Return the [x, y] coordinate for the center point of the cell that contains the specified text.  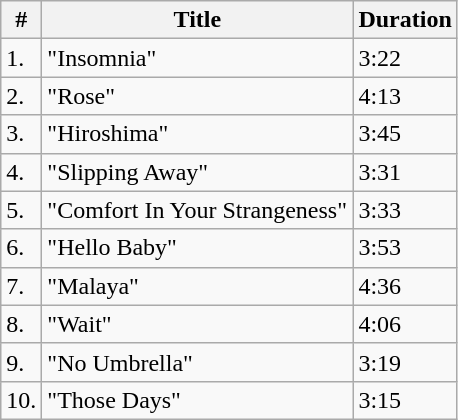
2. [22, 96]
4:36 [405, 286]
3:15 [405, 400]
Duration [405, 20]
"Slipping Away" [198, 172]
1. [22, 58]
6. [22, 248]
4:06 [405, 324]
Title [198, 20]
4. [22, 172]
3:19 [405, 362]
"Hello Baby" [198, 248]
"Rose" [198, 96]
"Malaya" [198, 286]
3:31 [405, 172]
3:22 [405, 58]
4:13 [405, 96]
3:45 [405, 134]
"Insomnia" [198, 58]
"Wait" [198, 324]
# [22, 20]
7. [22, 286]
5. [22, 210]
"Those Days" [198, 400]
9. [22, 362]
3. [22, 134]
3:33 [405, 210]
"Comfort In Your Strangeness" [198, 210]
8. [22, 324]
"Hiroshima" [198, 134]
3:53 [405, 248]
"No Umbrella" [198, 362]
10. [22, 400]
